Output the [X, Y] coordinate of the center of the cell containing the given text.  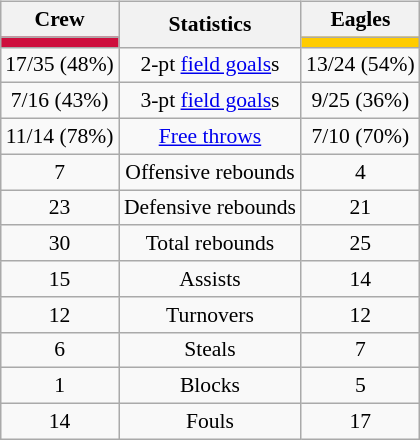
30 [60, 243]
Steals [210, 350]
7/16 (43%) [60, 101]
Defensive rebounds [210, 208]
Eagles [360, 19]
6 [60, 350]
3-pt field goalss [210, 101]
4 [360, 172]
Turnovers [210, 314]
5 [360, 386]
Crew [60, 19]
21 [360, 208]
Offensive rebounds [210, 172]
Free throws [210, 136]
1 [60, 386]
25 [360, 243]
Fouls [210, 421]
23 [60, 208]
Blocks [210, 386]
Assists [210, 279]
7/10 (70%) [360, 136]
15 [60, 279]
17/35 (48%) [60, 65]
2-pt field goalss [210, 65]
11/14 (78%) [60, 136]
13/24 (54%) [360, 65]
Total rebounds [210, 243]
Statistics [210, 24]
9/25 (36%) [360, 101]
17 [360, 421]
